Output the (x, y) coordinate of the center of the cell containing the given text.  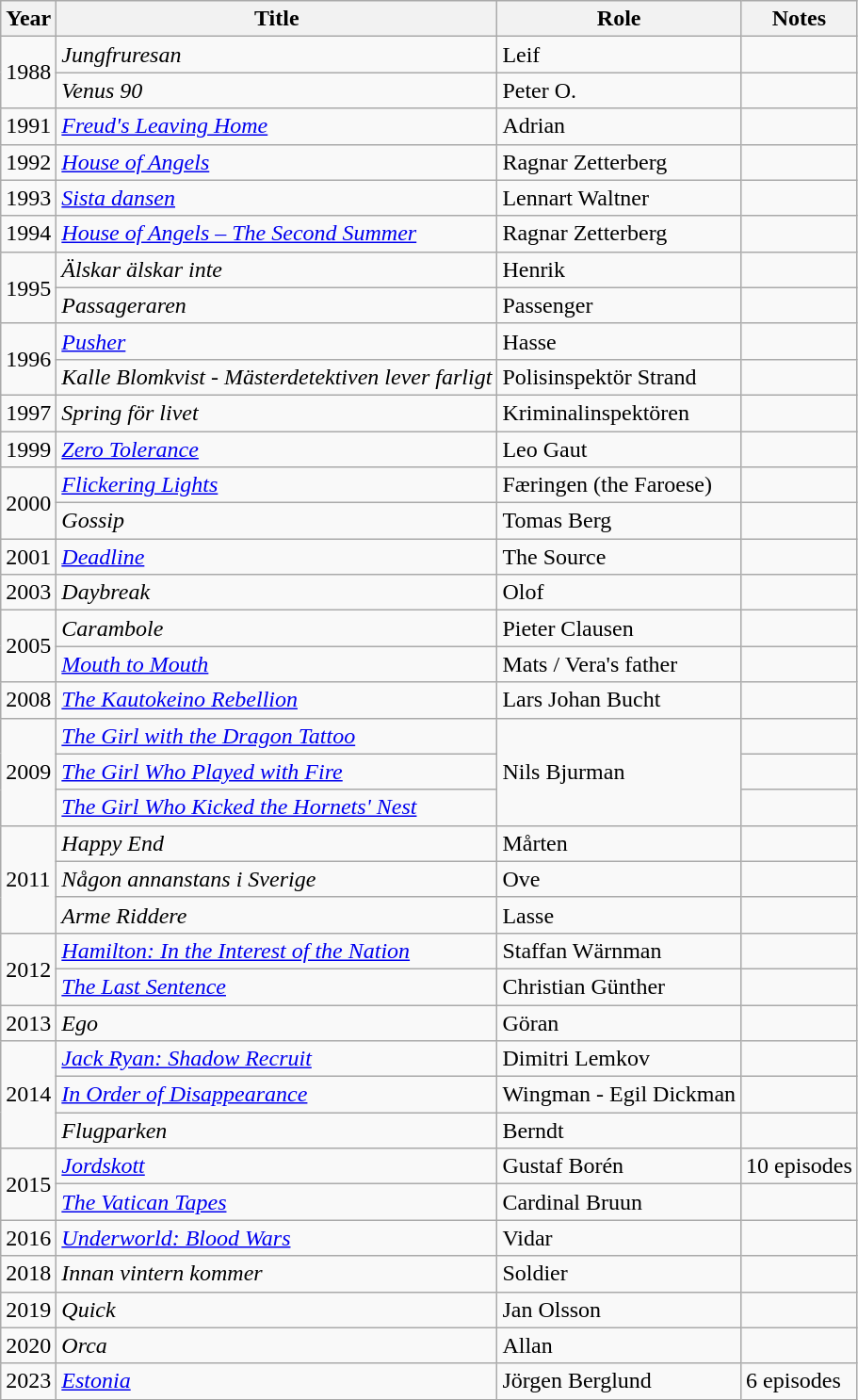
Gossip (277, 521)
Role (620, 19)
10 episodes (800, 1166)
Ego (277, 1022)
1988 (28, 73)
2012 (28, 969)
2023 (28, 1381)
Mats / Vera's father (620, 664)
Lars Johan Bucht (620, 700)
Leif (620, 55)
Ove (620, 879)
The Vatican Tapes (277, 1202)
Henrik (620, 269)
Pieter Clausen (620, 628)
Berndt (620, 1131)
1994 (28, 234)
Year (28, 19)
2008 (28, 700)
Venus 90 (277, 90)
2000 (28, 503)
2009 (28, 772)
The Last Sentence (277, 986)
2014 (28, 1095)
Carambole (277, 628)
Tomas Berg (620, 521)
Zero Tolerance (277, 449)
Nils Bjurman (620, 772)
Innan vintern kommer (277, 1274)
2001 (28, 557)
Kalle Blomkvist - Mästerdetektiven lever farligt (277, 377)
Polisinspektör Strand (620, 377)
Freud's Leaving Home (277, 126)
Orca (277, 1345)
6 episodes (800, 1381)
Kriminalinspektören (620, 413)
Soldier (620, 1274)
Arme Riddere (277, 915)
2005 (28, 646)
Olof (620, 593)
Pusher (277, 341)
Peter O. (620, 90)
Quick (277, 1310)
Sista dansen (277, 198)
1996 (28, 359)
Gustaf Borén (620, 1166)
Jungfruresan (277, 55)
Älskar älskar inte (277, 269)
Passageraren (277, 305)
Allan (620, 1345)
The Girl Who Kicked the Hornets' Nest (277, 807)
Daybreak (277, 593)
The Kautokeino Rebellion (277, 700)
Hasse (620, 341)
2018 (28, 1274)
Jordskott (277, 1166)
Deadline (277, 557)
House of Angels (277, 162)
Happy End (277, 843)
1992 (28, 162)
In Order of Disappearance (277, 1095)
Estonia (277, 1381)
Leo Gaut (620, 449)
Lennart Waltner (620, 198)
Göran (620, 1022)
1993 (28, 198)
Flugparken (277, 1131)
Jan Olsson (620, 1310)
Mouth to Mouth (277, 664)
Passenger (620, 305)
Wingman - Egil Dickman (620, 1095)
Christian Günther (620, 986)
The Source (620, 557)
Mårten (620, 843)
2020 (28, 1345)
1991 (28, 126)
Någon annanstans i Sverige (277, 879)
2013 (28, 1022)
Spring för livet (277, 413)
Hamilton: In the Interest of the Nation (277, 951)
The Girl with the Dragon Tattoo (277, 736)
Flickering Lights (277, 485)
Jack Ryan: Shadow Recruit (277, 1059)
2015 (28, 1184)
Dimitri Lemkov (620, 1059)
Adrian (620, 126)
Vidar (620, 1238)
1995 (28, 287)
2003 (28, 593)
2019 (28, 1310)
Underworld: Blood Wars (277, 1238)
House of Angels – The Second Summer (277, 234)
Cardinal Bruun (620, 1202)
Title (277, 19)
Staffan Wärnman (620, 951)
2016 (28, 1238)
Lasse (620, 915)
Notes (800, 19)
Færingen (the Faroese) (620, 485)
2011 (28, 879)
1999 (28, 449)
Jörgen Berglund (620, 1381)
The Girl Who Played with Fire (277, 772)
1997 (28, 413)
